Scan for the cell matching the given text and deliver its (x, y) coordinate at center. 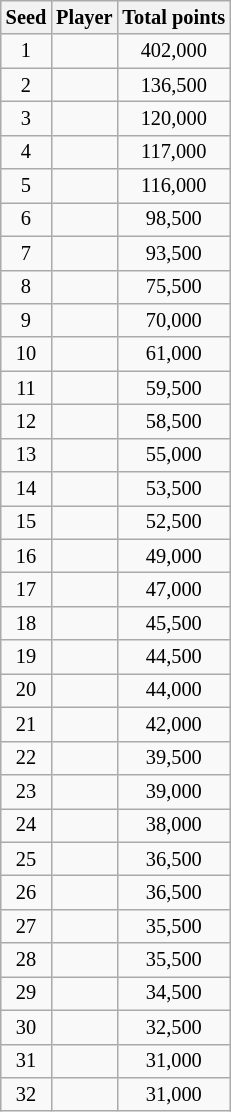
38,000 (174, 825)
52,500 (174, 522)
58,500 (174, 421)
13 (26, 455)
31 (26, 1061)
59,500 (174, 388)
53,500 (174, 489)
49,000 (174, 556)
34,500 (174, 993)
120,000 (174, 118)
55,000 (174, 455)
44,500 (174, 657)
18 (26, 623)
24 (26, 825)
136,500 (174, 85)
117,000 (174, 152)
27 (26, 926)
25 (26, 859)
26 (26, 892)
98,500 (174, 219)
39,000 (174, 791)
8 (26, 287)
42,000 (174, 724)
10 (26, 354)
14 (26, 489)
47,000 (174, 589)
7 (26, 253)
16 (26, 556)
9 (26, 320)
29 (26, 993)
Player (84, 17)
30 (26, 1027)
39,500 (174, 758)
17 (26, 589)
116,000 (174, 186)
4 (26, 152)
28 (26, 960)
15 (26, 522)
21 (26, 724)
3 (26, 118)
75,500 (174, 287)
Total points (174, 17)
23 (26, 791)
20 (26, 690)
1 (26, 51)
12 (26, 421)
44,000 (174, 690)
93,500 (174, 253)
2 (26, 85)
19 (26, 657)
402,000 (174, 51)
32,500 (174, 1027)
70,000 (174, 320)
6 (26, 219)
61,000 (174, 354)
11 (26, 388)
5 (26, 186)
32 (26, 1094)
Seed (26, 17)
45,500 (174, 623)
22 (26, 758)
